Scan for the cell matching the given text and deliver its (x, y) coordinate at center. 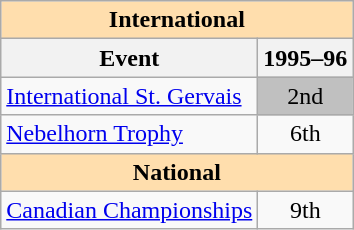
International (177, 20)
Event (130, 58)
International St. Gervais (130, 96)
6th (306, 134)
1995–96 (306, 58)
2nd (306, 96)
Nebelhorn Trophy (130, 134)
Canadian Championships (130, 210)
9th (306, 210)
National (177, 172)
